Determine the (x, y) coordinate at the center of the cell enclosing the given text.  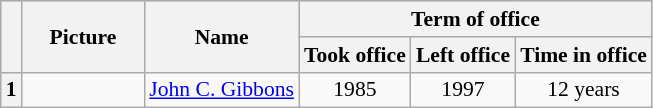
Time in office (584, 55)
John C. Gibbons (222, 90)
Name (222, 36)
Took office (355, 55)
Picture (84, 36)
1 (12, 90)
1997 (463, 90)
12 years (584, 90)
1985 (355, 90)
Term of office (476, 19)
Left office (463, 55)
